Search for the cell housing the specified text and yield its (X, Y) center coordinate. 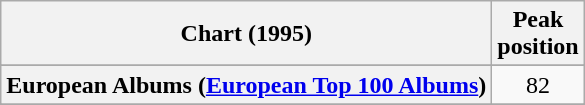
European Albums (European Top 100 Albums) (246, 85)
82 (538, 85)
Peakposition (538, 34)
Chart (1995) (246, 34)
